Extract the [x, y] coordinate from the center of the cell holding the provided text.  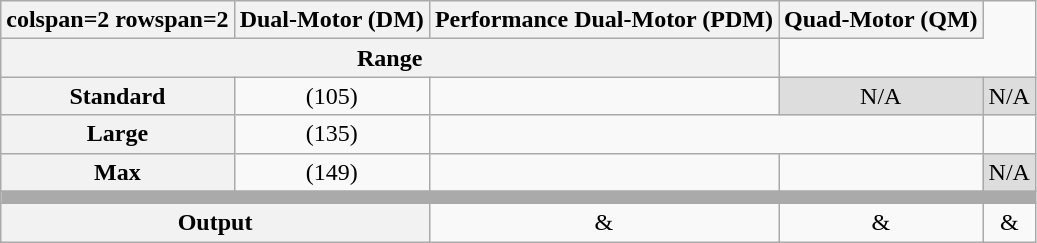
Output [216, 222]
Quad-Motor (QM) [880, 20]
colspan=2 rowspan=2 [118, 20]
Range [390, 58]
Performance Dual-Motor (PDM) [604, 20]
(135) [332, 134]
Max [118, 172]
(149) [332, 172]
(105) [332, 96]
Standard [118, 96]
Large [118, 134]
Dual-Motor (DM) [332, 20]
